Detect which cell encompasses the target text, then output its (X, Y) center coordinate. 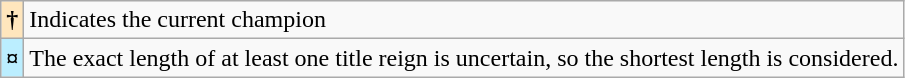
¤ (12, 58)
Indicates the current champion (464, 20)
The exact length of at least one title reign is uncertain, so the shortest length is considered. (464, 58)
† (12, 20)
